Provide the (X, Y) coordinate of the cell's center where the given text is located.  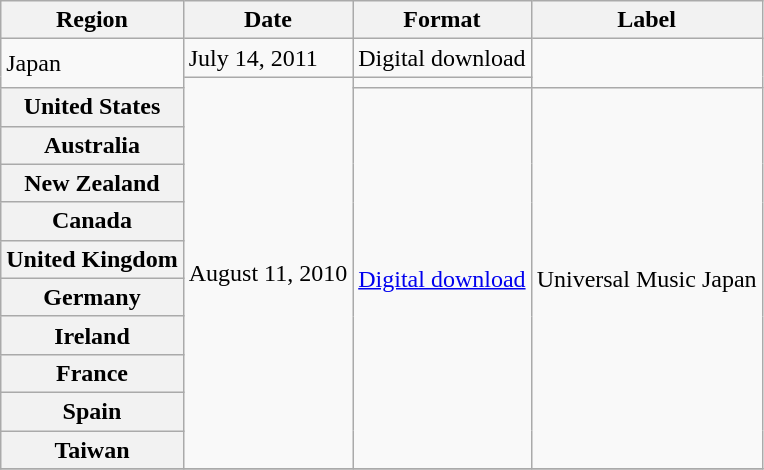
Japan (92, 64)
United States (92, 107)
Germany (92, 297)
Format (442, 20)
Label (646, 20)
Spain (92, 411)
United Kingdom (92, 259)
August 11, 2010 (268, 273)
Taiwan (92, 449)
Australia (92, 145)
Universal Music Japan (646, 278)
France (92, 373)
New Zealand (92, 183)
Canada (92, 221)
Region (92, 20)
July 14, 2011 (268, 58)
Ireland (92, 335)
Date (268, 20)
